Find where the given text appears and provide that cell's center as [X, Y] coordinate. 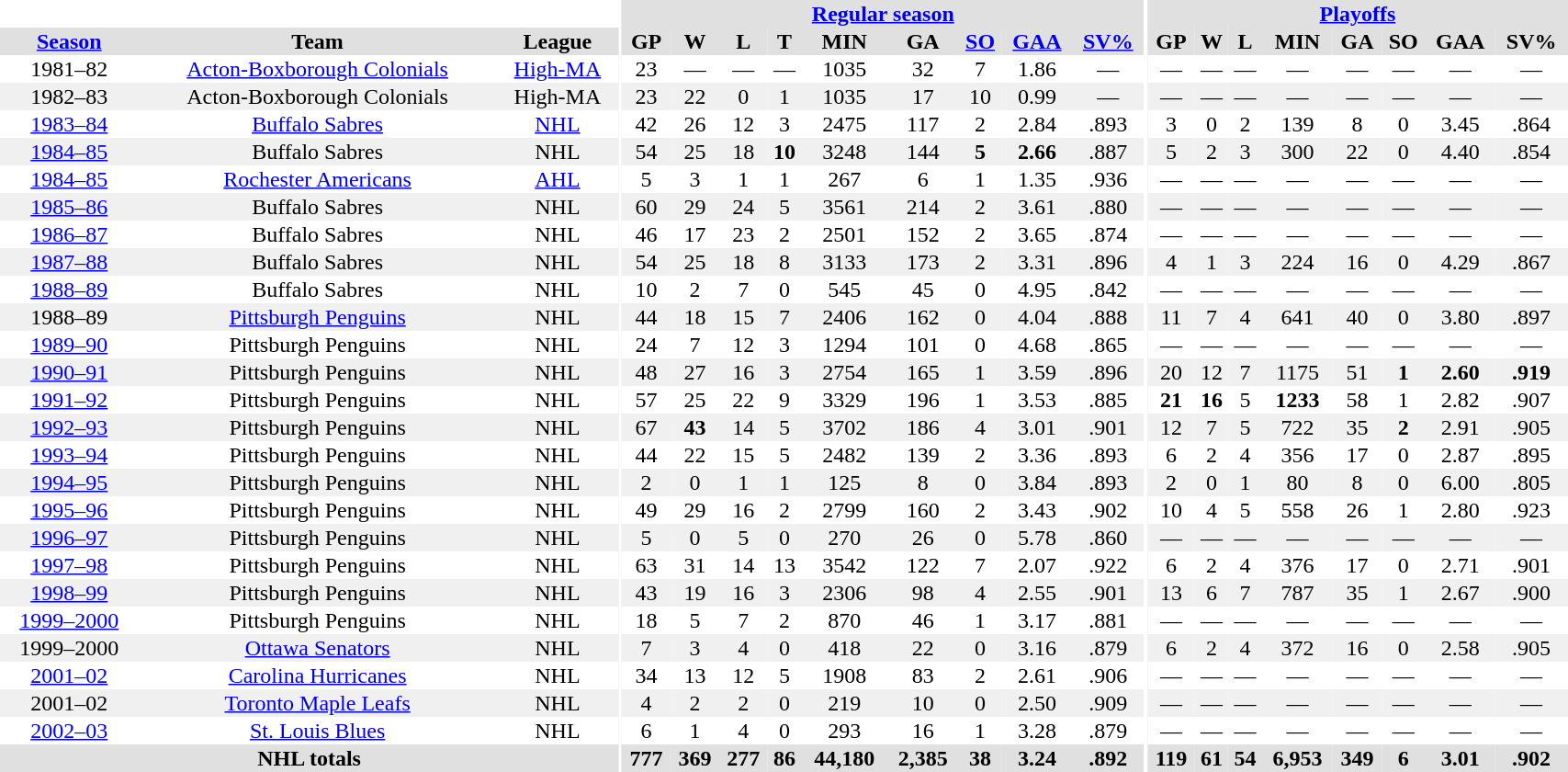
2.50 [1037, 703]
270 [844, 538]
19 [694, 593]
144 [922, 152]
.919 [1532, 372]
98 [922, 593]
122 [922, 565]
372 [1297, 648]
T [784, 41]
.860 [1108, 538]
1995–96 [70, 510]
119 [1170, 758]
787 [1297, 593]
3.59 [1037, 372]
641 [1297, 317]
3561 [844, 207]
.895 [1532, 455]
4.40 [1460, 152]
1.86 [1037, 69]
40 [1358, 317]
369 [694, 758]
9 [784, 400]
61 [1213, 758]
196 [922, 400]
1985–86 [70, 207]
.880 [1108, 207]
3133 [844, 262]
.885 [1108, 400]
186 [922, 427]
.854 [1532, 152]
44,180 [844, 758]
1998–99 [70, 593]
267 [844, 179]
3.16 [1037, 648]
3702 [844, 427]
1996–97 [70, 538]
162 [922, 317]
2.58 [1460, 648]
300 [1297, 152]
0.99 [1037, 96]
3.65 [1037, 234]
80 [1297, 482]
5.78 [1037, 538]
20 [1170, 372]
Toronto Maple Leafs [318, 703]
152 [922, 234]
4.95 [1037, 289]
1991–92 [70, 400]
6,953 [1297, 758]
11 [1170, 317]
2.67 [1460, 593]
3329 [844, 400]
48 [647, 372]
.842 [1108, 289]
1987–88 [70, 262]
34 [647, 675]
Ottawa Senators [318, 648]
125 [844, 482]
1993–94 [70, 455]
.864 [1532, 124]
2754 [844, 372]
101 [922, 345]
.936 [1108, 179]
3.36 [1037, 455]
Team [318, 41]
1982–83 [70, 96]
2475 [844, 124]
2406 [844, 317]
Regular season [883, 14]
.922 [1108, 565]
376 [1297, 565]
31 [694, 565]
1994–95 [70, 482]
2002–03 [70, 731]
.887 [1108, 152]
3542 [844, 565]
57 [647, 400]
277 [744, 758]
2799 [844, 510]
2.82 [1460, 400]
545 [844, 289]
3.28 [1037, 731]
.892 [1108, 758]
42 [647, 124]
2.61 [1037, 675]
21 [1170, 400]
League [558, 41]
.867 [1532, 262]
67 [647, 427]
83 [922, 675]
.881 [1108, 620]
3.24 [1037, 758]
45 [922, 289]
2.80 [1460, 510]
160 [922, 510]
224 [1297, 262]
349 [1358, 758]
.907 [1532, 400]
.906 [1108, 675]
870 [844, 620]
Season [70, 41]
356 [1297, 455]
2306 [844, 593]
3.53 [1037, 400]
2.66 [1037, 152]
2.87 [1460, 455]
418 [844, 648]
219 [844, 703]
32 [922, 69]
2.60 [1460, 372]
1981–82 [70, 69]
558 [1297, 510]
3.17 [1037, 620]
.874 [1108, 234]
777 [647, 758]
2,385 [922, 758]
2.55 [1037, 593]
1175 [1297, 372]
1997–98 [70, 565]
2501 [844, 234]
214 [922, 207]
1992–93 [70, 427]
AHL [558, 179]
3248 [844, 152]
2.71 [1460, 565]
1294 [844, 345]
86 [784, 758]
2.84 [1037, 124]
1.35 [1037, 179]
49 [647, 510]
4.04 [1037, 317]
.897 [1532, 317]
3.45 [1460, 124]
60 [647, 207]
.805 [1532, 482]
.909 [1108, 703]
6.00 [1460, 482]
58 [1358, 400]
117 [922, 124]
1989–90 [70, 345]
1986–87 [70, 234]
Playoffs [1358, 14]
4.29 [1460, 262]
51 [1358, 372]
.900 [1532, 593]
3.61 [1037, 207]
1983–84 [70, 124]
3.31 [1037, 262]
Carolina Hurricanes [318, 675]
1908 [844, 675]
165 [922, 372]
3.43 [1037, 510]
38 [979, 758]
St. Louis Blues [318, 731]
Rochester Americans [318, 179]
63 [647, 565]
3.84 [1037, 482]
2482 [844, 455]
.923 [1532, 510]
NHL totals [309, 758]
1990–91 [70, 372]
2.07 [1037, 565]
.888 [1108, 317]
293 [844, 731]
27 [694, 372]
3.80 [1460, 317]
173 [922, 262]
1233 [1297, 400]
4.68 [1037, 345]
.865 [1108, 345]
722 [1297, 427]
2.91 [1460, 427]
